Output the [x, y] coordinate of the center of the cell containing the given text.  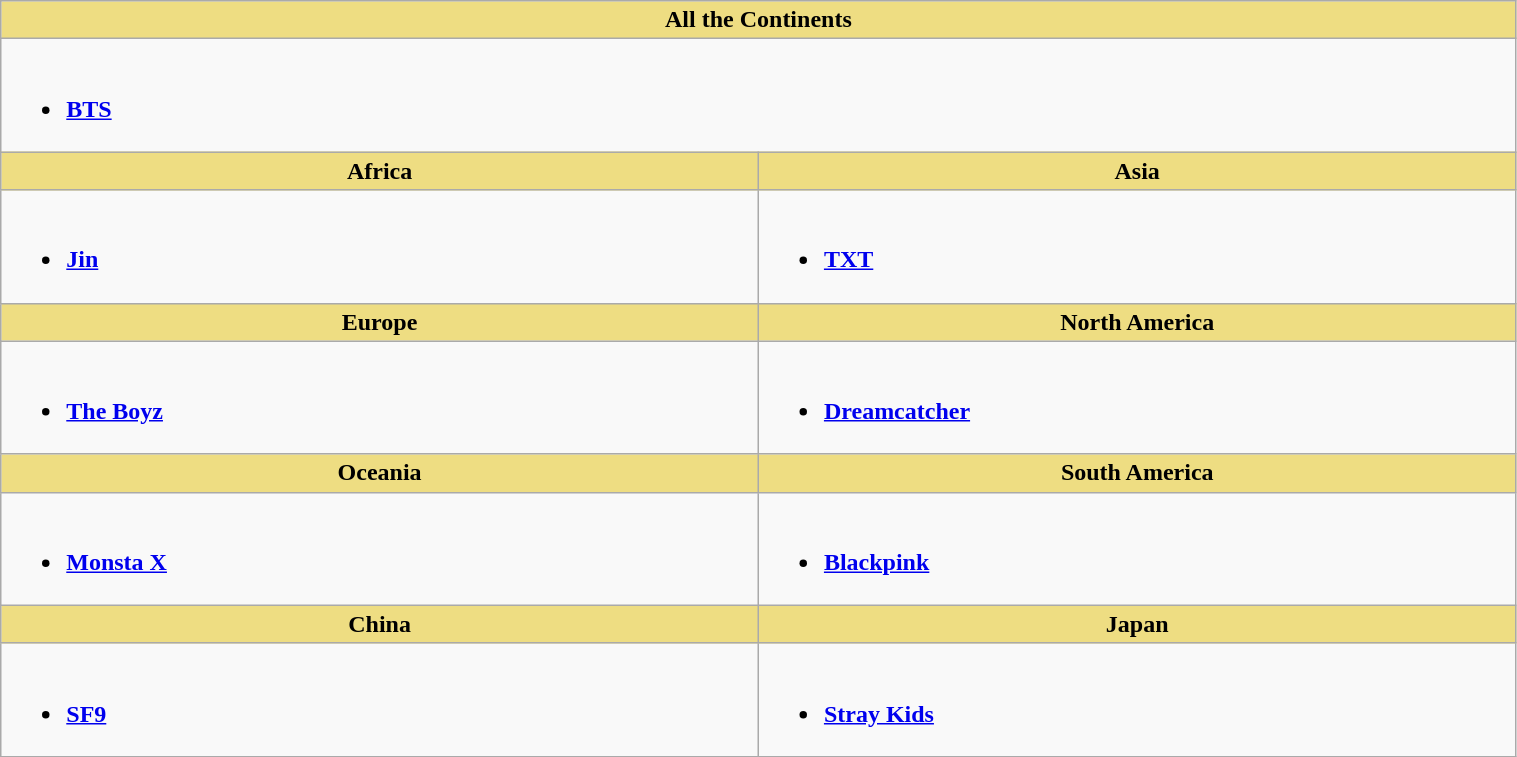
BTS [758, 96]
Japan [1137, 624]
TXT [1137, 246]
Europe [380, 322]
SF9 [380, 700]
Dreamcatcher [1137, 398]
Stray Kids [1137, 700]
Oceania [380, 473]
Jin [380, 246]
The Boyz [380, 398]
Asia [1137, 171]
All the Continents [758, 20]
Africa [380, 171]
South America [1137, 473]
China [380, 624]
North America [1137, 322]
Blackpink [1137, 548]
Monsta X [380, 548]
